Output the [x, y] coordinate of the center of the cell containing the given text.  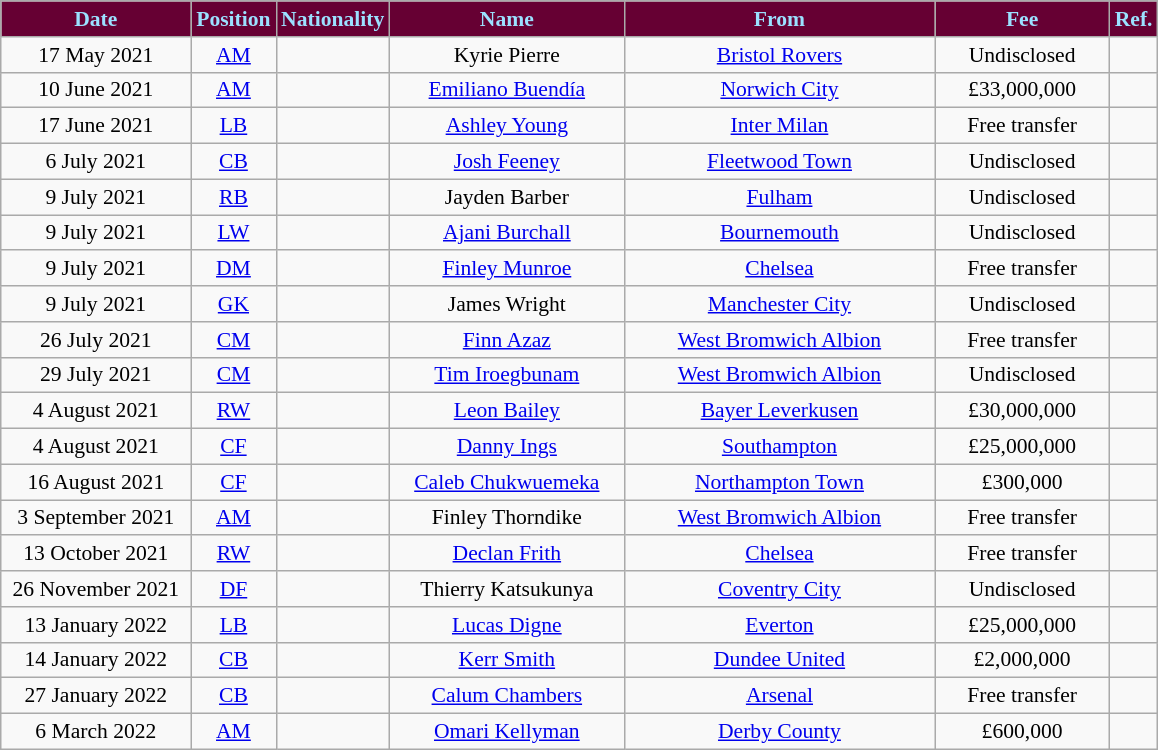
26 November 2021 [96, 589]
Ajani Burchall [506, 233]
£2,000,000 [1022, 660]
3 September 2021 [96, 518]
Kerr Smith [506, 660]
16 August 2021 [96, 482]
Derby County [779, 732]
Coventry City [779, 589]
Tim Iroegbunam [506, 375]
Northampton Town [779, 482]
13 January 2022 [96, 625]
Kyrie Pierre [506, 55]
Finley Thorndike [506, 518]
Declan Frith [506, 554]
Danny Ings [506, 447]
Norwich City [779, 90]
13 October 2021 [96, 554]
RB [234, 197]
Ashley Young [506, 126]
Leon Bailey [506, 411]
6 March 2022 [96, 732]
Fulham [779, 197]
£33,000,000 [1022, 90]
10 June 2021 [96, 90]
DF [234, 589]
Fee [1022, 19]
GK [234, 304]
Fleetwood Town [779, 162]
Jayden Barber [506, 197]
Calum Chambers [506, 696]
LW [234, 233]
DM [234, 269]
From [779, 19]
Position [234, 19]
Thierry Katsukunya [506, 589]
Bournemouth [779, 233]
Southampton [779, 447]
Manchester City [779, 304]
Nationality [332, 19]
Inter Milan [779, 126]
James Wright [506, 304]
Dundee United [779, 660]
Finley Munroe [506, 269]
£30,000,000 [1022, 411]
14 January 2022 [96, 660]
Finn Azaz [506, 340]
Caleb Chukwuemeka [506, 482]
Josh Feeney [506, 162]
Name [506, 19]
26 July 2021 [96, 340]
27 January 2022 [96, 696]
Bayer Leverkusen [779, 411]
17 June 2021 [96, 126]
Everton [779, 625]
Lucas Digne [506, 625]
Date [96, 19]
Omari Kellyman [506, 732]
29 July 2021 [96, 375]
Ref. [1134, 19]
Arsenal [779, 696]
6 July 2021 [96, 162]
£600,000 [1022, 732]
Bristol Rovers [779, 55]
£300,000 [1022, 482]
Emiliano Buendía [506, 90]
17 May 2021 [96, 55]
